Pinpoint the cell where the given text exists, returning its [x, y] midpoint coordinate. 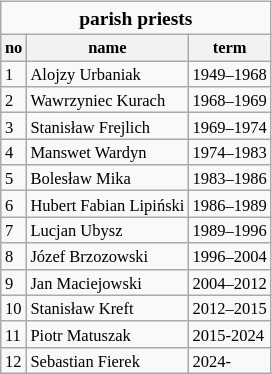
4 [14, 152]
2012–2015 [229, 308]
2015-2024 [229, 334]
Alojzy Urbaniak [107, 74]
name [107, 48]
2004–2012 [229, 282]
Lucjan Ubysz [107, 230]
11 [14, 334]
Manswet Wardyn [107, 152]
Piotr Matuszak [107, 334]
5 [14, 178]
Sebastian Fierek [107, 360]
Stanisław Kreft [107, 308]
2024- [229, 360]
1 [14, 74]
1989–1996 [229, 230]
1983–1986 [229, 178]
Bolesław Mika [107, 178]
3 [14, 126]
Jan Maciejowski [107, 282]
1974–1983 [229, 152]
10 [14, 308]
term [229, 48]
1968–1969 [229, 100]
Hubert Fabian Lipiński [107, 204]
8 [14, 256]
2 [14, 100]
Stanisław Frejlich [107, 126]
Józef Brzozowski [107, 256]
9 [14, 282]
1949–1968 [229, 74]
1969–1974 [229, 126]
12 [14, 360]
1996–2004 [229, 256]
parish priests [136, 18]
7 [14, 230]
no [14, 48]
1986–1989 [229, 204]
6 [14, 204]
Wawrzyniec Kurach [107, 100]
